Find where the given text appears and provide that cell's center as (X, Y) coordinate. 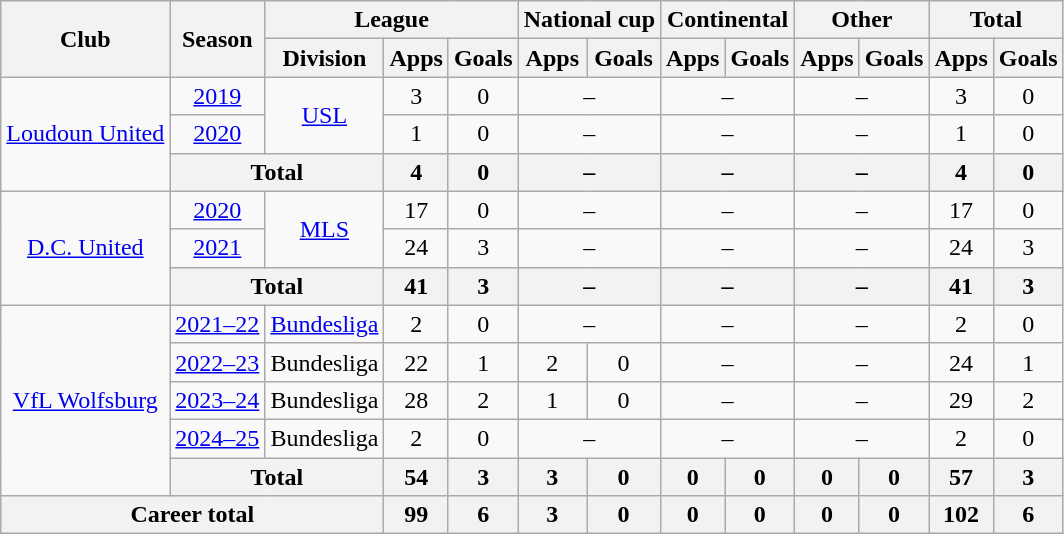
National cup (589, 20)
2021–22 (218, 324)
MLS (324, 229)
D.C. United (86, 248)
VfL Wolfsburg (86, 400)
Other (862, 20)
2021 (218, 248)
54 (416, 477)
29 (961, 400)
22 (416, 362)
99 (416, 515)
102 (961, 515)
Career total (192, 515)
Continental (728, 20)
League (392, 20)
Division (324, 58)
2022–23 (218, 362)
2024–25 (218, 438)
USL (324, 115)
28 (416, 400)
2023–24 (218, 400)
Loudoun United (86, 134)
2019 (218, 96)
57 (961, 477)
Club (86, 39)
Season (218, 39)
